Search for the cell housing the specified text and yield its (x, y) center coordinate. 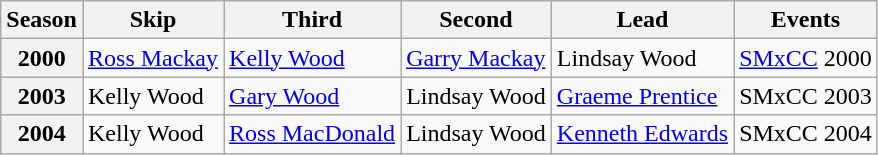
Ross Mackay (152, 58)
Skip (152, 20)
SMxCC 2000 (806, 58)
Graeme Prentice (642, 96)
Gary Wood (312, 96)
2004 (42, 134)
Second (476, 20)
SMxCC 2003 (806, 96)
Kenneth Edwards (642, 134)
Season (42, 20)
Ross MacDonald (312, 134)
2000 (42, 58)
2003 (42, 96)
SMxCC 2004 (806, 134)
Lead (642, 20)
Third (312, 20)
Events (806, 20)
Garry Mackay (476, 58)
